Output the [x, y] coordinate of the center of the cell containing the given text.  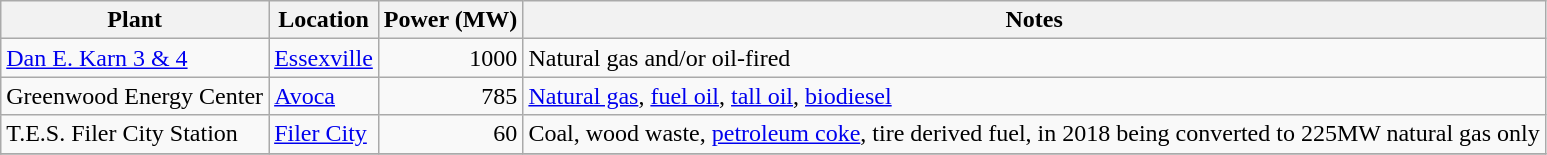
785 [450, 96]
Greenwood Energy Center [135, 96]
Coal, wood waste, petroleum coke, tire derived fuel, in 2018 being converted to 225MW natural gas only [1034, 134]
Notes [1034, 20]
Dan E. Karn 3 & 4 [135, 58]
Location [324, 20]
Natural gas, fuel oil, tall oil, biodiesel [1034, 96]
T.E.S. Filer City Station [135, 134]
Natural gas and/or oil-fired [1034, 58]
1000 [450, 58]
Filer City [324, 134]
Plant [135, 20]
Avoca [324, 96]
60 [450, 134]
Power (MW) [450, 20]
Essexville [324, 58]
